Identify which cell holds the provided text, then report its (X, Y) central coordinate. 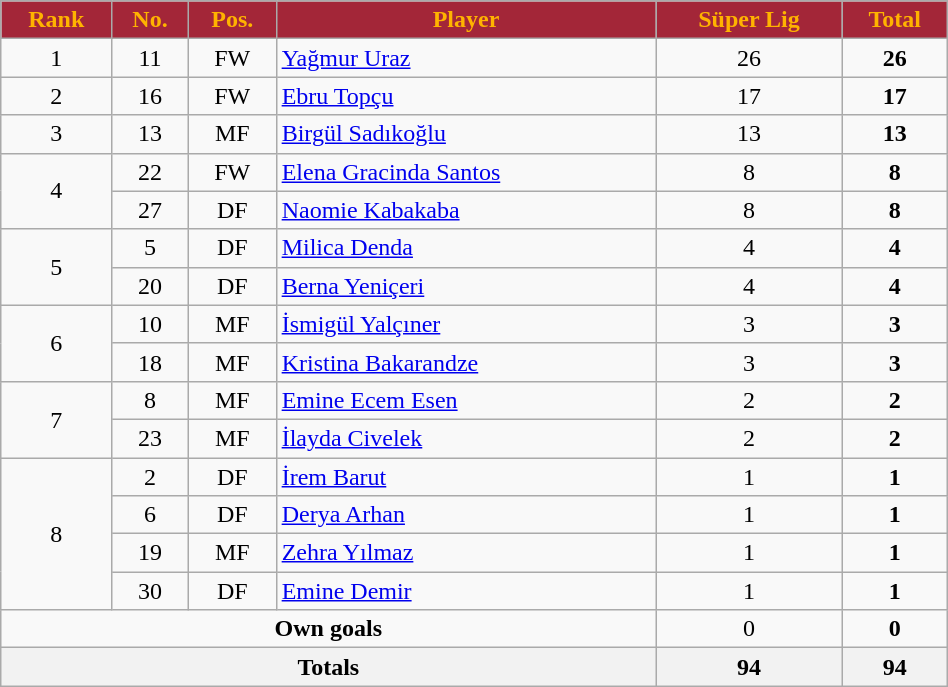
11 (150, 58)
Own goals (328, 629)
Milica Denda (466, 248)
Player (466, 20)
Ebru Topçu (466, 96)
Naomie Kabakaba (466, 210)
No. (150, 20)
İsmigül Yalçıner (466, 324)
7 (56, 419)
27 (150, 210)
İlayda Civelek (466, 438)
Elena Gracinda Santos (466, 172)
Emine Demir (466, 591)
Yağmur Uraz (466, 58)
Rank (56, 20)
Zehra Yılmaz (466, 553)
10 (150, 324)
22 (150, 172)
18 (150, 362)
Emine Ecem Esen (466, 400)
Derya Arhan (466, 515)
30 (150, 591)
Pos. (232, 20)
Süper Lig (749, 20)
23 (150, 438)
16 (150, 96)
İrem Barut (466, 477)
Kristina Bakarandze (466, 362)
Birgül Sadıkoğlu (466, 134)
Berna Yeniçeri (466, 286)
Totals (328, 667)
Total (894, 20)
19 (150, 553)
20 (150, 286)
